Capture the cell that displays the provided text and extract its [x, y] central coordinate. 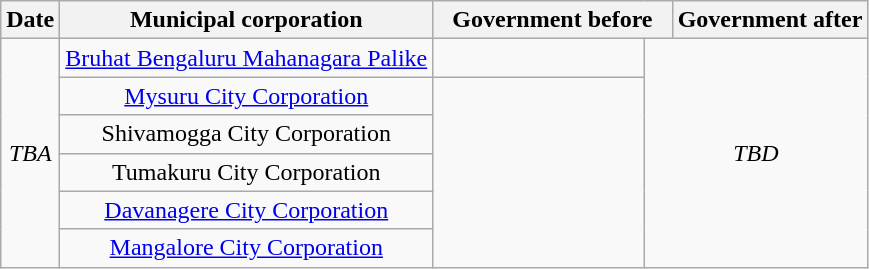
Mangalore City Corporation [246, 248]
Date [30, 20]
Shivamogga City Corporation [246, 134]
Municipal corporation [246, 20]
Tumakuru City Corporation [246, 172]
Davanagere City Corporation [246, 210]
Bruhat Bengaluru Mahanagara Palike [246, 58]
TBD [756, 153]
Mysuru City Corporation [246, 96]
TBA [30, 153]
Government after [770, 20]
Government before [552, 20]
